Locate the cell with the specified text and output its [x, y] center coordinate. 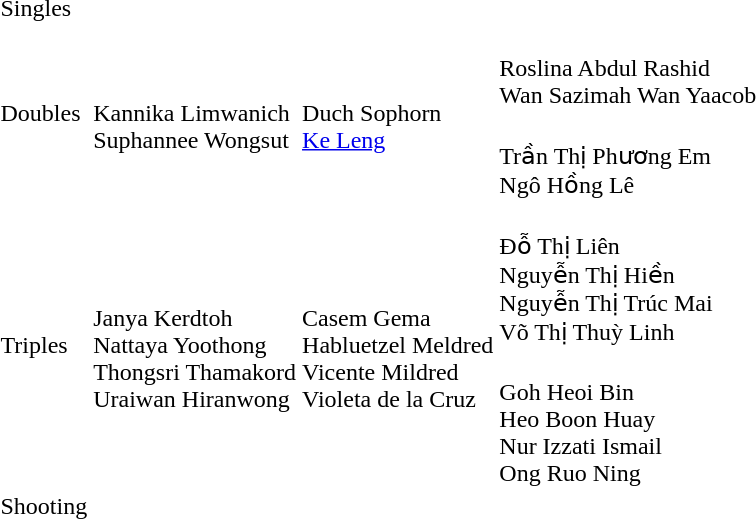
Kannika LimwanichSuphannee Wongsut [195, 113]
Janya KerdtohNattaya YoothongThongsri ThamakordUraiwan Hiranwong [195, 346]
Casem GemaHabluetzel MeldredVicente MildredVioleta de la Cruz [398, 346]
Duch SophornKe Leng [398, 113]
